Search for the cell housing the specified text and yield its (X, Y) center coordinate. 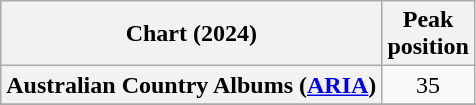
35 (428, 85)
Australian Country Albums (ARIA) (192, 85)
Peakposition (428, 34)
Chart (2024) (192, 34)
